Extract the [x, y] coordinate from the center of the cell holding the provided text.  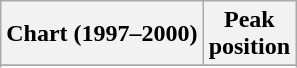
Chart (1997–2000) [102, 34]
Peakposition [249, 34]
